Extract the [X, Y] coordinate from the center of the cell holding the provided text.  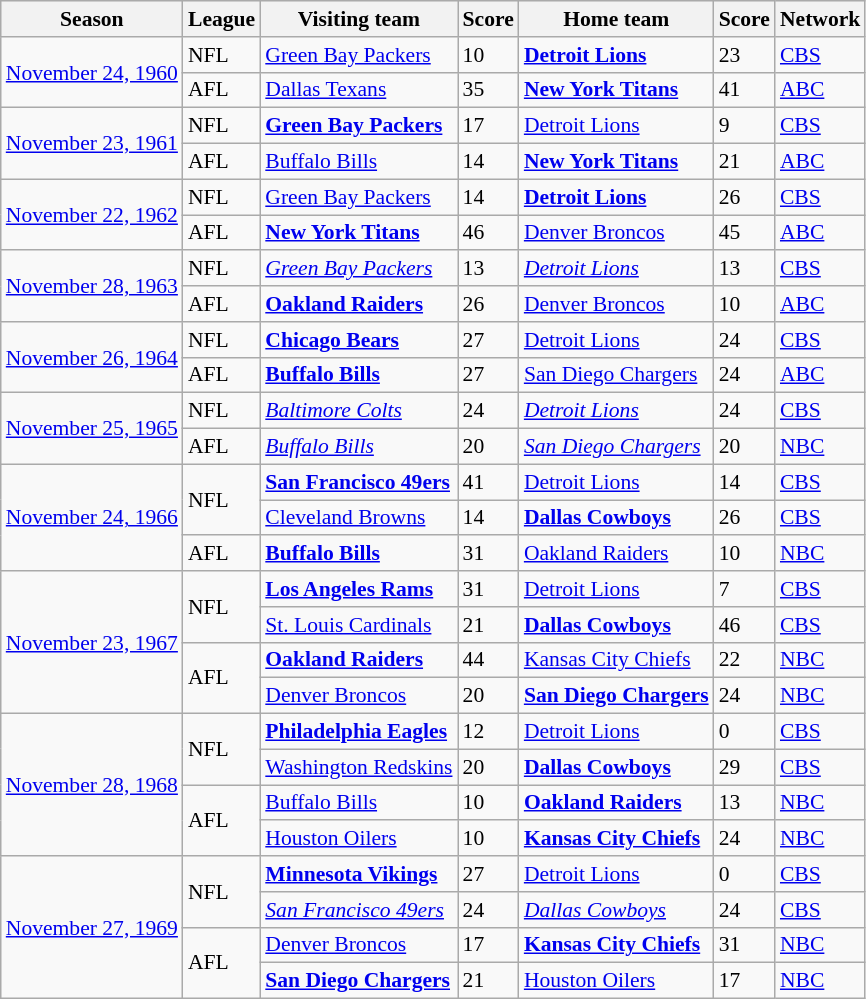
7 [744, 589]
Network [820, 19]
Chicago Bears [358, 340]
November 26, 1964 [92, 358]
Home team [616, 19]
Minnesota Vikings [358, 874]
November 22, 1962 [92, 214]
23 [744, 55]
Los Angeles Rams [358, 589]
22 [744, 660]
November 23, 1961 [92, 144]
29 [744, 767]
Washington Redskins [358, 767]
12 [488, 732]
November 23, 1967 [92, 642]
Cleveland Browns [358, 518]
Season [92, 19]
November 28, 1963 [92, 286]
November 24, 1966 [92, 518]
November 27, 1969 [92, 927]
St. Louis Cardinals [358, 625]
35 [488, 90]
Philadelphia Eagles [358, 732]
45 [744, 233]
44 [488, 660]
Dallas Texans [358, 90]
League [222, 19]
Visiting team [358, 19]
November 25, 1965 [92, 428]
November 28, 1968 [92, 785]
November 24, 1960 [92, 72]
9 [744, 126]
Baltimore Colts [358, 411]
